Determine the (x, y) coordinate at the center of the cell enclosing the given text.  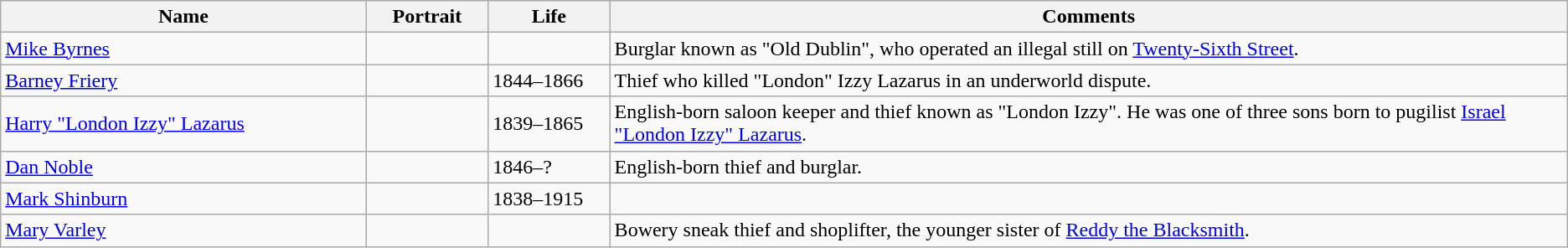
1846–? (549, 167)
Bowery sneak thief and shoplifter, the younger sister of Reddy the Blacksmith. (1089, 230)
Thief who killed "London" Izzy Lazarus in an underworld dispute. (1089, 80)
Barney Friery (183, 80)
Comments (1089, 17)
Name (183, 17)
English-born saloon keeper and thief known as "London Izzy". He was one of three sons born to pugilist Israel "London Izzy" Lazarus. (1089, 124)
Portrait (427, 17)
1844–1866 (549, 80)
Life (549, 17)
Mary Varley (183, 230)
Dan Noble (183, 167)
1838–1915 (549, 199)
Mike Byrnes (183, 49)
English-born thief and burglar. (1089, 167)
1839–1865 (549, 124)
Harry "London Izzy" Lazarus (183, 124)
Mark Shinburn (183, 199)
Burglar known as "Old Dublin", who operated an illegal still on Twenty-Sixth Street. (1089, 49)
